Scan for the cell matching the given text and deliver its (X, Y) coordinate at center. 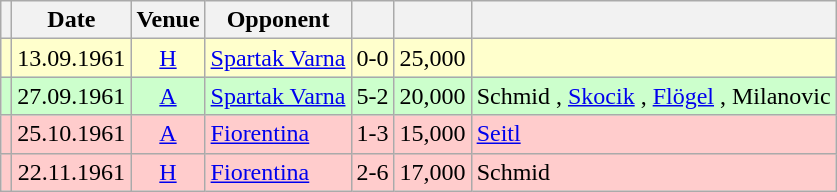
Date (72, 20)
20,000 (432, 96)
25,000 (432, 58)
5-2 (372, 96)
25.10.1961 (72, 134)
2-6 (372, 172)
Schmid , Skocik , Flögel , Milanovic (654, 96)
27.09.1961 (72, 96)
Schmid (654, 172)
0-0 (372, 58)
22.11.1961 (72, 172)
Venue (168, 20)
Opponent (278, 20)
13.09.1961 (72, 58)
1-3 (372, 134)
Seitl (654, 134)
17,000 (432, 172)
15,000 (432, 134)
